From the cell containing the given text, extract its center point as [X, Y] coordinate. 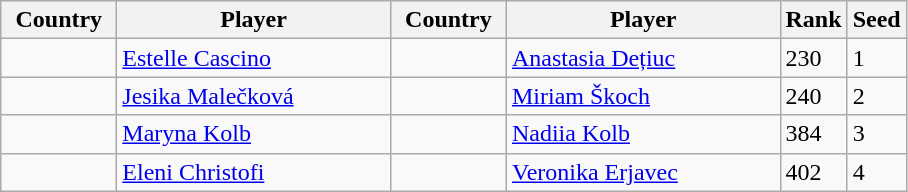
Nadiia Kolb [643, 134]
402 [814, 172]
Eleni Christofi [254, 172]
Veronika Erjavec [643, 172]
Miriam Škoch [643, 96]
240 [814, 96]
2 [876, 96]
1 [876, 58]
230 [814, 58]
Anastasia Dețiuc [643, 58]
Seed [876, 20]
Maryna Kolb [254, 134]
Rank [814, 20]
4 [876, 172]
3 [876, 134]
Jesika Malečková [254, 96]
384 [814, 134]
Estelle Cascino [254, 58]
